Return the [x, y] coordinate for the center point of the cell that contains the specified text.  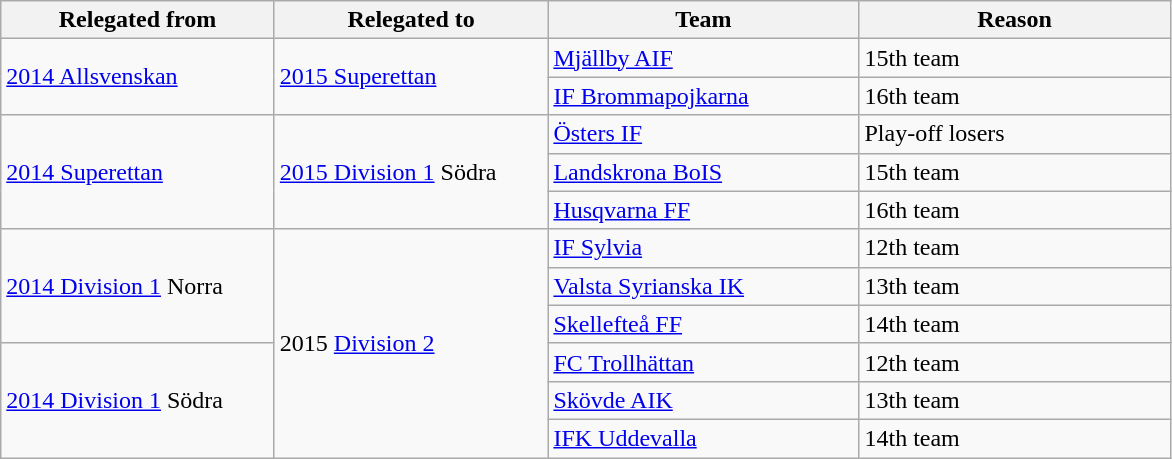
IFK Uddevalla [704, 438]
Valsta Syrianska IK [704, 286]
Skellefteå FF [704, 324]
2014 Superettan [138, 172]
Reason [1014, 20]
Husqvarna FF [704, 210]
2015 Division 1 Södra [411, 172]
Relegated to [411, 20]
2015 Division 2 [411, 343]
2014 Allsvenskan [138, 77]
Landskrona BoIS [704, 172]
IF Brommapojkarna [704, 96]
Östers IF [704, 134]
Relegated from [138, 20]
2014 Division 1 Södra [138, 400]
Team [704, 20]
2015 Superettan [411, 77]
Mjällby AIF [704, 58]
IF Sylvia [704, 248]
FC Trollhättan [704, 362]
Play-off losers [1014, 134]
2014 Division 1 Norra [138, 286]
Skövde AIK [704, 400]
